Locate the cell with the specified text and output its [x, y] center coordinate. 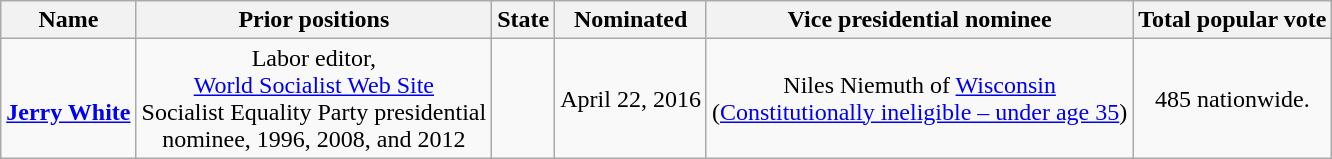
Name [68, 20]
Vice presidential nominee [919, 20]
485 nationwide. [1232, 98]
State [524, 20]
Labor editor,World Socialist Web SiteSocialist Equality Party presidentialnominee, 1996, 2008, and 2012 [314, 98]
Total popular vote [1232, 20]
Nominated [631, 20]
Jerry White [68, 98]
April 22, 2016 [631, 98]
Prior positions [314, 20]
Niles Niemuth of Wisconsin(Constitutionally ineligible – under age 35) [919, 98]
